Locate the cell with the specified text and output its [x, y] center coordinate. 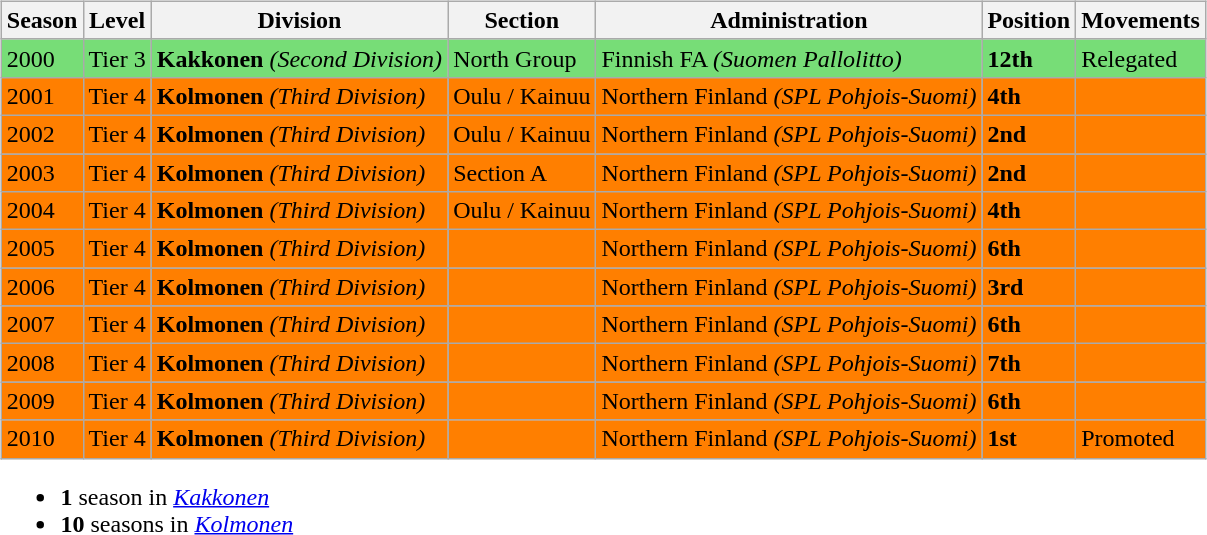
Season [42, 20]
2006 [42, 287]
2000 [42, 58]
2005 [42, 249]
Promoted [1141, 439]
12th [1029, 58]
2003 [42, 173]
3rd [1029, 287]
Movements [1141, 20]
Level [117, 20]
2010 [42, 439]
2002 [42, 134]
Relegated [1141, 58]
Tier 3 [117, 58]
2001 [42, 96]
Division [299, 20]
2007 [42, 325]
Section A [522, 173]
1st [1029, 439]
2008 [42, 363]
Finnish FA (Suomen Pallolitto) [789, 58]
7th [1029, 363]
Administration [789, 20]
Position [1029, 20]
2004 [42, 211]
North Group [522, 58]
Section [522, 20]
2009 [42, 401]
Kakkonen (Second Division) [299, 58]
